Capture the cell that displays the provided text and extract its (x, y) central coordinate. 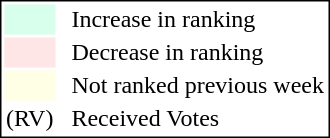
Received Votes (198, 119)
Decrease in ranking (198, 53)
Not ranked previous week (198, 85)
(RV) (29, 119)
Increase in ranking (198, 19)
